Provide the (X, Y) coordinate of the cell's center where the given text is located.  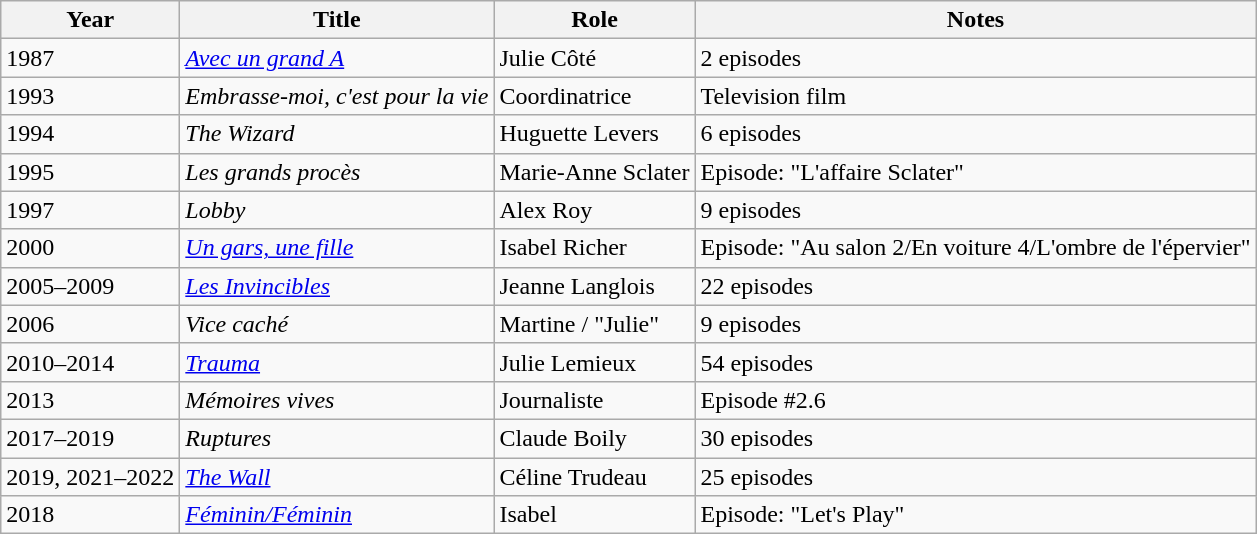
Episode: "L'affaire Sclater" (976, 172)
Les Invincibles (337, 286)
Jeanne Langlois (594, 286)
2000 (90, 248)
25 episodes (976, 477)
1997 (90, 210)
2006 (90, 324)
Trauma (337, 362)
Journaliste (594, 400)
Isabel Richer (594, 248)
Episode: "Let's Play" (976, 515)
Julie Lemieux (594, 362)
Un gars, une fille (337, 248)
54 episodes (976, 362)
Les grands procès (337, 172)
Claude Boily (594, 438)
Year (90, 20)
Title (337, 20)
Episode #2.6 (976, 400)
22 episodes (976, 286)
2005–2009 (90, 286)
Huguette Levers (594, 134)
Julie Côté (594, 58)
Lobby (337, 210)
2 episodes (976, 58)
Martine / "Julie" (594, 324)
1995 (90, 172)
Alex Roy (594, 210)
Féminin/Féminin (337, 515)
Céline Trudeau (594, 477)
2019, 2021–2022 (90, 477)
Embrasse-moi, c'est pour la vie (337, 96)
The Wall (337, 477)
Role (594, 20)
Television film (976, 96)
Episode: "Au salon 2/En voiture 4/L'ombre de l'épervier" (976, 248)
30 episodes (976, 438)
Isabel (594, 515)
6 episodes (976, 134)
1987 (90, 58)
Mémoires vives (337, 400)
Coordinatrice (594, 96)
Marie-Anne Sclater (594, 172)
2013 (90, 400)
Vice caché (337, 324)
2018 (90, 515)
2017–2019 (90, 438)
Notes (976, 20)
1993 (90, 96)
Ruptures (337, 438)
The Wizard (337, 134)
2010–2014 (90, 362)
1994 (90, 134)
Avec un grand A (337, 58)
